From the cell containing the given text, extract its center point as (x, y) coordinate. 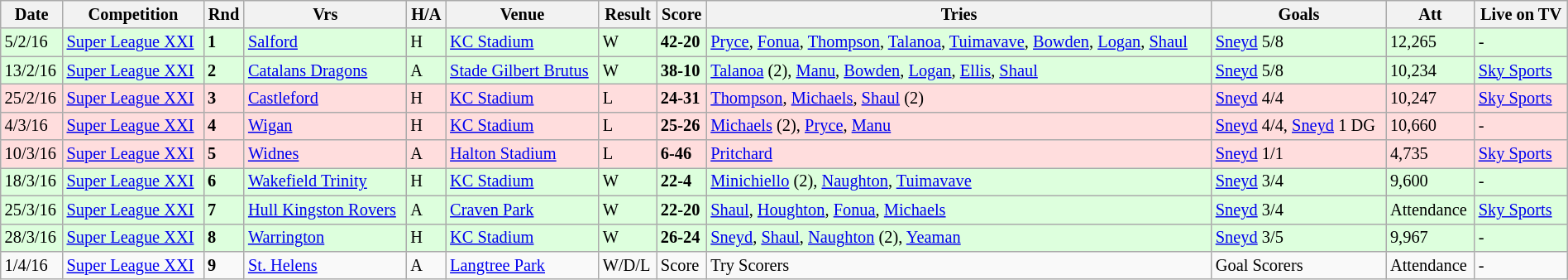
St. Helens (325, 265)
12,265 (1431, 42)
Wigan (325, 126)
Stade Gilbert Brutus (523, 70)
Sneyd 4/4 (1298, 98)
Warrington (325, 238)
24-31 (681, 98)
Salford (325, 42)
18/3/16 (31, 181)
Rnd (223, 14)
26-24 (681, 238)
1/4/16 (31, 265)
13/2/16 (31, 70)
Try Scorers (959, 265)
4,735 (1431, 154)
Date (31, 14)
Live on TV (1521, 14)
25/3/16 (31, 210)
22-20 (681, 210)
22-4 (681, 181)
W/D/L (628, 265)
Vrs (325, 14)
25-26 (681, 126)
7 (223, 210)
6-46 (681, 154)
Tries (959, 14)
1 (223, 42)
Minichiello (2), Naughton, Tuimavave (959, 181)
Wakefield Trinity (325, 181)
Sneyd 1/1 (1298, 154)
Castleford (325, 98)
5/2/16 (31, 42)
6 (223, 181)
4/3/16 (31, 126)
Venue (523, 14)
Goals (1298, 14)
10,660 (1431, 126)
8 (223, 238)
Result (628, 14)
Langtree Park (523, 265)
4 (223, 126)
Craven Park (523, 210)
9 (223, 265)
Shaul, Houghton, Fonua, Michaels (959, 210)
Catalans Dragons (325, 70)
Halton Stadium (523, 154)
Pryce, Fonua, Thompson, Talanoa, Tuimavave, Bowden, Logan, Shaul (959, 42)
10,247 (1431, 98)
Thompson, Michaels, Shaul (2) (959, 98)
Sneyd, Shaul, Naughton (2), Yeaman (959, 238)
10/3/16 (31, 154)
28/3/16 (31, 238)
10,234 (1431, 70)
Pritchard (959, 154)
25/2/16 (31, 98)
Sneyd 3/5 (1298, 238)
9,600 (1431, 181)
Talanoa (2), Manu, Bowden, Logan, Ellis, Shaul (959, 70)
9,967 (1431, 238)
Competition (133, 14)
5 (223, 154)
Goal Scorers (1298, 265)
Hull Kingston Rovers (325, 210)
38-10 (681, 70)
Sneyd 4/4, Sneyd 1 DG (1298, 126)
Att (1431, 14)
2 (223, 70)
42-20 (681, 42)
Michaels (2), Pryce, Manu (959, 126)
H/A (426, 14)
Widnes (325, 154)
3 (223, 98)
